Search for the cell housing the specified text and yield its [x, y] center coordinate. 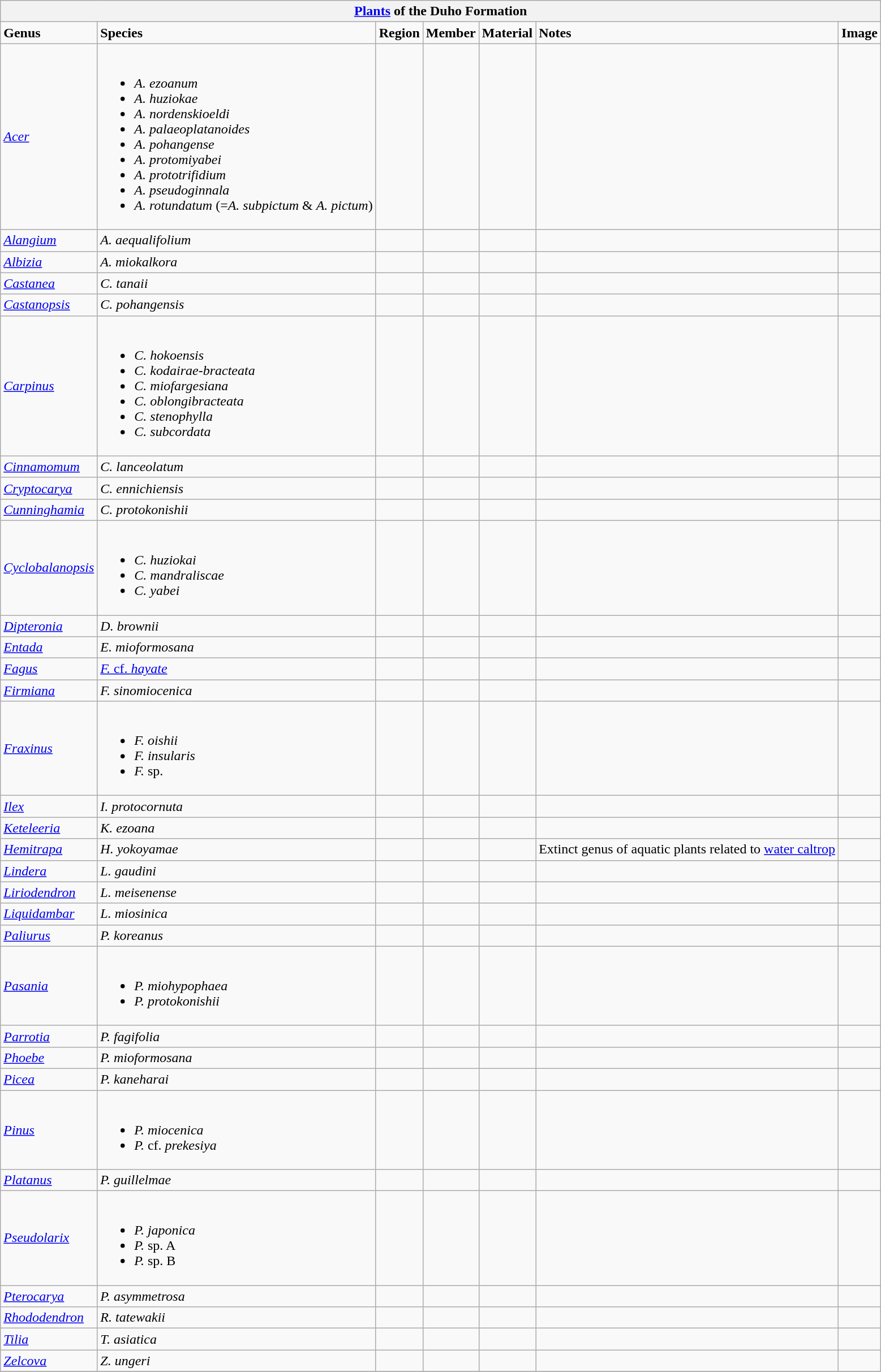
Notes [687, 33]
Cryptocarya [49, 488]
Fagus [49, 669]
F. cf. hayate [237, 669]
A. aequalifolium [237, 240]
Ilex [49, 806]
F. oishiiF. insularisF. sp. [237, 749]
P. miohypophaeaP. protokonishii [237, 986]
Entada [49, 648]
Image [860, 33]
P. miocenicaP. cf. prekesiya [237, 1130]
Platanus [49, 1180]
Cinnamomum [49, 467]
Hemitrapa [49, 849]
Cunninghamia [49, 510]
P. asymmetrosa [237, 1296]
C. ennichiensis [237, 488]
Pinus [49, 1130]
P. fagifolia [237, 1036]
C. lanceolatum [237, 467]
K. ezoana [237, 828]
L. miosinica [237, 914]
Cyclobalanopsis [49, 568]
Dipteronia [49, 626]
P. koreanus [237, 935]
L. gaudini [237, 871]
Extinct genus of aquatic plants related to water caltrop [687, 849]
Lindera [49, 871]
Acer [49, 137]
Paliurus [49, 935]
Genus [49, 33]
Pasania [49, 986]
Castanea [49, 283]
Zelcova [49, 1361]
Member [450, 33]
E. mioformosana [237, 648]
P. japonicaP. sp. AP. sp. B [237, 1239]
Rhododendron [49, 1318]
F. sinomiocenica [237, 691]
D. brownii [237, 626]
Liquidambar [49, 914]
P. mioformosana [237, 1058]
T. asiatica [237, 1339]
R. tatewakii [237, 1318]
Castanopsis [49, 305]
Liriodendron [49, 892]
P. guillelmae [237, 1180]
Pseudolarix [49, 1239]
Pterocarya [49, 1296]
Species [237, 33]
H. yokoyamae [237, 849]
Plants of the Duho Formation [441, 11]
Albizia [49, 262]
C. hokoensisC. kodairae-bracteataC. miofargesianaC. oblongibracteataC. stenophyllaC. subcordata [237, 386]
C. pohangensis [237, 305]
Parrotia [49, 1036]
I. protocornuta [237, 806]
Region [399, 33]
Tilia [49, 1339]
Z. ungeri [237, 1361]
A. miokalkora [237, 262]
Carpinus [49, 386]
Alangium [49, 240]
P. kaneharai [237, 1079]
Firmiana [49, 691]
Phoebe [49, 1058]
Material [507, 33]
C. protokonishii [237, 510]
L. meisenense [237, 892]
Fraxinus [49, 749]
Keteleeria [49, 828]
Picea [49, 1079]
C. huziokaiC. mandraliscaeC. yabei [237, 568]
C. tanaii [237, 283]
